Locate the cell with the specified text and output its (x, y) center coordinate. 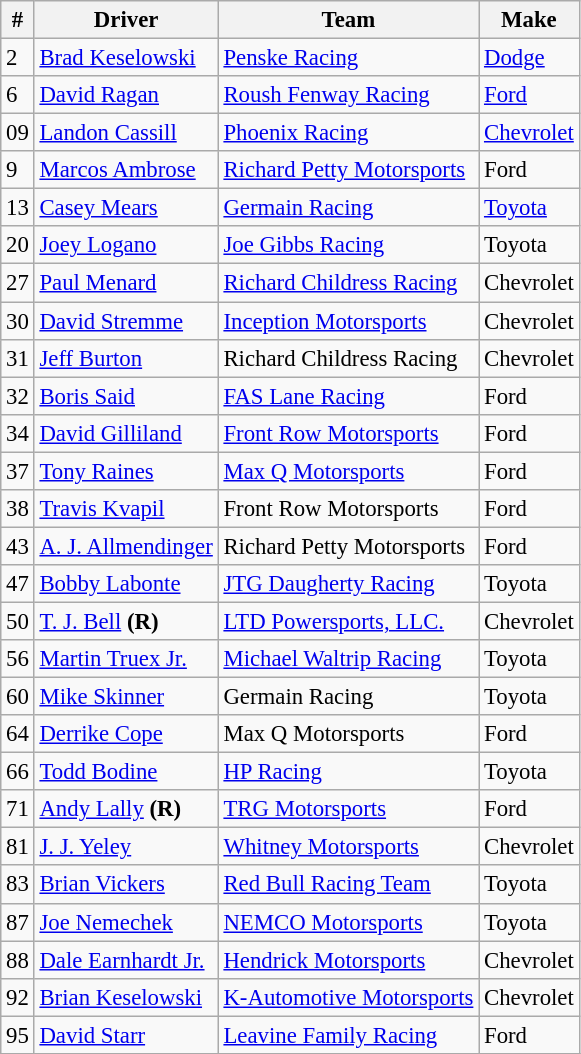
Derrike Cope (126, 734)
Brad Keselowski (126, 58)
Landon Cassill (126, 133)
Bobby Labonte (126, 584)
Casey Mears (126, 208)
47 (18, 584)
NEMCO Motorsports (348, 922)
David Gilliland (126, 433)
Travis Kvapil (126, 509)
83 (18, 885)
Boris Said (126, 396)
K-Automotive Motorsports (348, 997)
Inception Motorsports (348, 321)
Penske Racing (348, 58)
Martin Truex Jr. (126, 659)
Phoenix Racing (348, 133)
Brian Keselowski (126, 997)
Mike Skinner (126, 697)
Roush Fenway Racing (348, 95)
JTG Daugherty Racing (348, 584)
TRG Motorsports (348, 809)
87 (18, 922)
David Ragan (126, 95)
Make (529, 20)
50 (18, 621)
HP Racing (348, 772)
Dodge (529, 58)
Driver (126, 20)
A. J. Allmendinger (126, 546)
43 (18, 546)
88 (18, 960)
Andy Lally (R) (126, 809)
32 (18, 396)
Michael Waltrip Racing (348, 659)
66 (18, 772)
2 (18, 58)
81 (18, 847)
T. J. Bell (R) (126, 621)
# (18, 20)
30 (18, 321)
Marcos Ambrose (126, 170)
David Starr (126, 1035)
Paul Menard (126, 283)
Brian Vickers (126, 885)
38 (18, 509)
LTD Powersports, LLC. (348, 621)
13 (18, 208)
6 (18, 95)
J. J. Yeley (126, 847)
FAS Lane Racing (348, 396)
Team (348, 20)
95 (18, 1035)
Joe Nemechek (126, 922)
34 (18, 433)
09 (18, 133)
Whitney Motorsports (348, 847)
Joe Gibbs Racing (348, 245)
9 (18, 170)
20 (18, 245)
60 (18, 697)
27 (18, 283)
David Stremme (126, 321)
Todd Bodine (126, 772)
Hendrick Motorsports (348, 960)
Dale Earnhardt Jr. (126, 960)
71 (18, 809)
Red Bull Racing Team (348, 885)
Leavine Family Racing (348, 1035)
Tony Raines (126, 471)
31 (18, 358)
92 (18, 997)
Jeff Burton (126, 358)
Joey Logano (126, 245)
64 (18, 734)
56 (18, 659)
37 (18, 471)
